Provide the [x, y] coordinate of the cell's center where the given text is located.  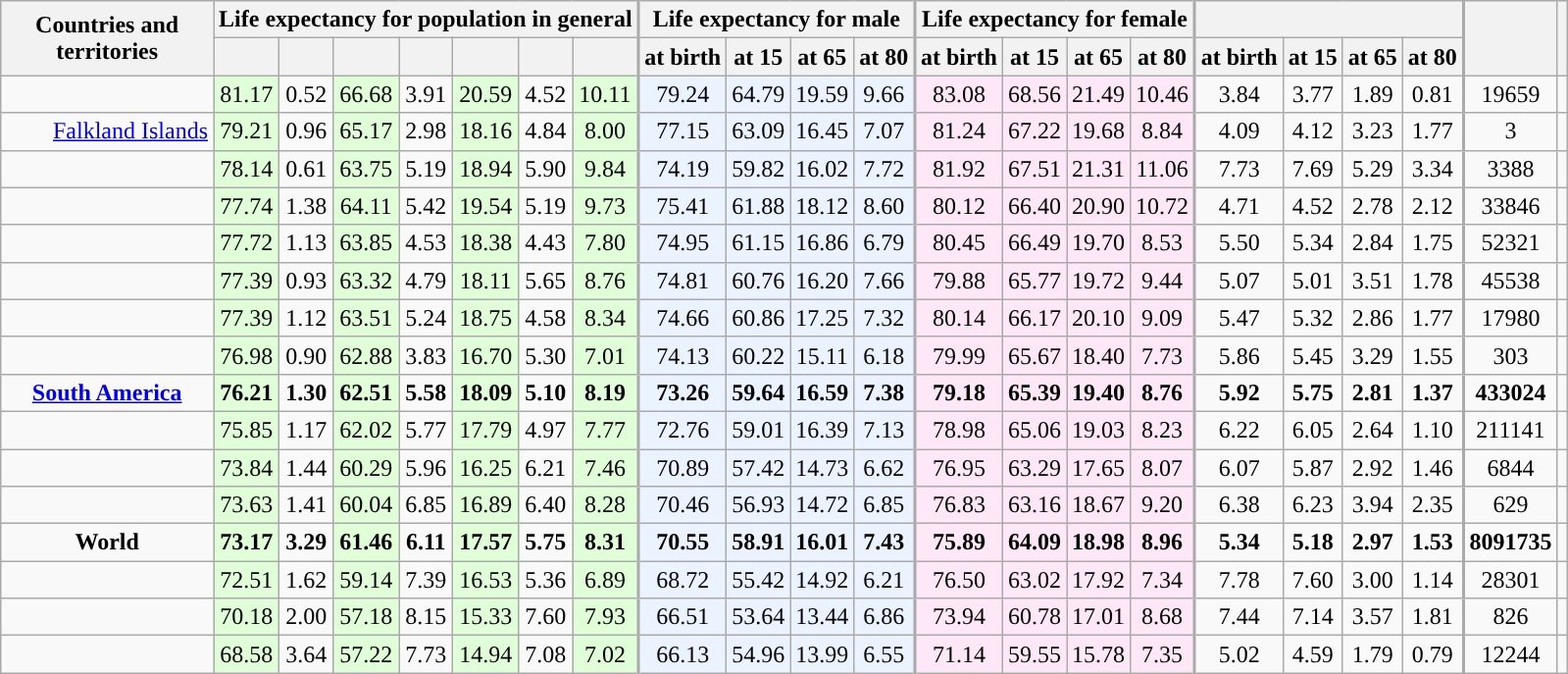
20.10 [1098, 318]
18.09 [486, 392]
7.34 [1163, 580]
5.36 [545, 580]
74.81 [683, 281]
16.25 [486, 468]
2.84 [1373, 243]
60.04 [367, 505]
76.83 [959, 505]
2.86 [1373, 318]
16.01 [822, 543]
8.07 [1163, 468]
74.19 [683, 169]
57.18 [367, 617]
79.21 [247, 131]
20.59 [486, 94]
4.79 [426, 281]
5.86 [1239, 355]
76.50 [959, 580]
5.77 [426, 430]
3.34 [1433, 169]
5.18 [1312, 543]
74.95 [683, 243]
73.17 [247, 543]
56.93 [759, 505]
80.14 [959, 318]
6.11 [426, 543]
60.29 [367, 468]
1.79 [1373, 654]
81.24 [959, 131]
1.37 [1433, 392]
3.51 [1373, 281]
19.54 [486, 206]
9.84 [606, 169]
0.61 [306, 169]
12244 [1510, 654]
7.39 [426, 580]
7.02 [606, 654]
6.62 [885, 468]
7.38 [885, 392]
7.43 [885, 543]
59.14 [367, 580]
76.95 [959, 468]
63.85 [367, 243]
77.15 [683, 131]
18.11 [486, 281]
5.07 [1239, 281]
15.78 [1098, 654]
45538 [1510, 281]
8.84 [1163, 131]
67.22 [1034, 131]
6.89 [606, 580]
18.40 [1098, 355]
Falkland Islands [108, 131]
14.72 [822, 505]
63.29 [1034, 468]
0.52 [306, 94]
9.66 [885, 94]
55.42 [759, 580]
211141 [1510, 430]
2.92 [1373, 468]
19.40 [1098, 392]
3 [1510, 131]
1.89 [1373, 94]
2.78 [1373, 206]
65.77 [1034, 281]
4.12 [1312, 131]
826 [1510, 617]
1.81 [1433, 617]
6844 [1510, 468]
4.43 [545, 243]
18.94 [486, 169]
74.66 [683, 318]
17.65 [1098, 468]
6.22 [1239, 430]
74.13 [683, 355]
0.81 [1433, 94]
7.78 [1239, 580]
5.65 [545, 281]
71.14 [959, 654]
1.17 [306, 430]
77.74 [247, 206]
5.58 [426, 392]
2.00 [306, 617]
73.63 [247, 505]
1.62 [306, 580]
19.03 [1098, 430]
54.96 [759, 654]
18.98 [1098, 543]
81.92 [959, 169]
7.14 [1312, 617]
66.13 [683, 654]
16.59 [822, 392]
1.13 [306, 243]
81.17 [247, 94]
15.33 [486, 617]
66.49 [1034, 243]
7.46 [606, 468]
73.84 [247, 468]
1.10 [1433, 430]
1.14 [1433, 580]
16.39 [822, 430]
4.59 [1312, 654]
62.02 [367, 430]
63.02 [1034, 580]
3.77 [1312, 94]
76.21 [247, 392]
Countries andterritories [108, 38]
8091735 [1510, 543]
17.92 [1098, 580]
8.28 [606, 505]
19.70 [1098, 243]
1.55 [1433, 355]
61.88 [759, 206]
73.94 [959, 617]
0.90 [306, 355]
19659 [1510, 94]
1.46 [1433, 468]
2.35 [1433, 505]
63.16 [1034, 505]
1.78 [1433, 281]
Life expectancy for male [777, 20]
18.16 [486, 131]
6.05 [1312, 430]
79.24 [683, 94]
5.96 [426, 468]
17.79 [486, 430]
3.64 [306, 654]
3.00 [1373, 580]
5.42 [426, 206]
18.38 [486, 243]
67.51 [1034, 169]
16.20 [822, 281]
13.44 [822, 617]
7.08 [545, 654]
1.38 [306, 206]
629 [1510, 505]
16.89 [486, 505]
8.53 [1163, 243]
19.72 [1098, 281]
6.55 [885, 654]
5.29 [1373, 169]
8.15 [426, 617]
1.12 [306, 318]
20.90 [1098, 206]
61.46 [367, 543]
78.98 [959, 430]
5.32 [1312, 318]
2.81 [1373, 392]
6.86 [885, 617]
5.24 [426, 318]
52321 [1510, 243]
75.41 [683, 206]
70.18 [247, 617]
3.57 [1373, 617]
11.06 [1163, 169]
2.64 [1373, 430]
7.66 [885, 281]
1.30 [306, 392]
3.84 [1239, 94]
63.32 [367, 281]
62.51 [367, 392]
9.44 [1163, 281]
5.45 [1312, 355]
16.70 [486, 355]
6.40 [545, 505]
0.93 [306, 281]
66.68 [367, 94]
9.20 [1163, 505]
79.88 [959, 281]
2.12 [1433, 206]
60.86 [759, 318]
60.76 [759, 281]
3.91 [426, 94]
3388 [1510, 169]
7.72 [885, 169]
59.55 [1034, 654]
18.12 [822, 206]
65.17 [367, 131]
10.46 [1163, 94]
8.19 [606, 392]
77.72 [247, 243]
2.97 [1373, 543]
33846 [1510, 206]
4.58 [545, 318]
65.06 [1034, 430]
4.71 [1239, 206]
Life expectancy for female [1055, 20]
5.90 [545, 169]
76.98 [247, 355]
1.41 [306, 505]
7.01 [606, 355]
17980 [1510, 318]
6.18 [885, 355]
66.40 [1034, 206]
4.53 [426, 243]
0.79 [1433, 654]
8.31 [606, 543]
53.64 [759, 617]
7.32 [885, 318]
60.78 [1034, 617]
7.80 [606, 243]
3.94 [1373, 505]
68.58 [247, 654]
14.92 [822, 580]
4.97 [545, 430]
66.17 [1034, 318]
59.82 [759, 169]
5.10 [545, 392]
6.07 [1239, 468]
5.30 [545, 355]
7.44 [1239, 617]
14.94 [486, 654]
5.02 [1239, 654]
80.45 [959, 243]
79.99 [959, 355]
73.26 [683, 392]
Life expectancy for population in general [426, 20]
63.75 [367, 169]
16.02 [822, 169]
58.91 [759, 543]
303 [1510, 355]
9.09 [1163, 318]
65.39 [1034, 392]
61.15 [759, 243]
16.86 [822, 243]
8.34 [606, 318]
7.93 [606, 617]
64.09 [1034, 543]
9.73 [606, 206]
70.55 [683, 543]
5.92 [1239, 392]
3.23 [1373, 131]
4.84 [545, 131]
63.51 [367, 318]
78.14 [247, 169]
63.09 [759, 131]
60.22 [759, 355]
68.56 [1034, 94]
World [108, 543]
0.96 [306, 131]
7.07 [885, 131]
75.85 [247, 430]
8.96 [1163, 543]
70.46 [683, 505]
8.23 [1163, 430]
68.72 [683, 580]
6.38 [1239, 505]
15.11 [822, 355]
57.42 [759, 468]
28301 [1510, 580]
2.98 [426, 131]
64.11 [367, 206]
75.89 [959, 543]
8.60 [885, 206]
18.67 [1098, 505]
14.73 [822, 468]
7.77 [606, 430]
72.76 [683, 430]
19.68 [1098, 131]
13.99 [822, 654]
16.53 [486, 580]
64.79 [759, 94]
16.45 [822, 131]
57.22 [367, 654]
3.83 [426, 355]
17.01 [1098, 617]
6.23 [1312, 505]
18.75 [486, 318]
80.12 [959, 206]
5.01 [1312, 281]
17.25 [822, 318]
70.89 [683, 468]
1.75 [1433, 243]
21.49 [1098, 94]
79.18 [959, 392]
65.67 [1034, 355]
17.57 [486, 543]
5.50 [1239, 243]
21.31 [1098, 169]
7.35 [1163, 654]
South America [108, 392]
83.08 [959, 94]
10.72 [1163, 206]
6.79 [885, 243]
59.01 [759, 430]
7.13 [885, 430]
1.53 [1433, 543]
7.69 [1312, 169]
433024 [1510, 392]
72.51 [247, 580]
8.68 [1163, 617]
4.09 [1239, 131]
8.00 [606, 131]
66.51 [683, 617]
19.59 [822, 94]
5.87 [1312, 468]
5.47 [1239, 318]
10.11 [606, 94]
62.88 [367, 355]
1.44 [306, 468]
59.64 [759, 392]
